Return the [X, Y] coordinate for the center point of the cell that contains the specified text.  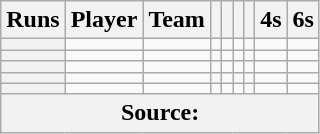
Team [177, 20]
4s [271, 20]
Runs [33, 20]
Source: [160, 113]
6s [303, 20]
Player [104, 20]
